Search for the cell housing the specified text and yield its (x, y) center coordinate. 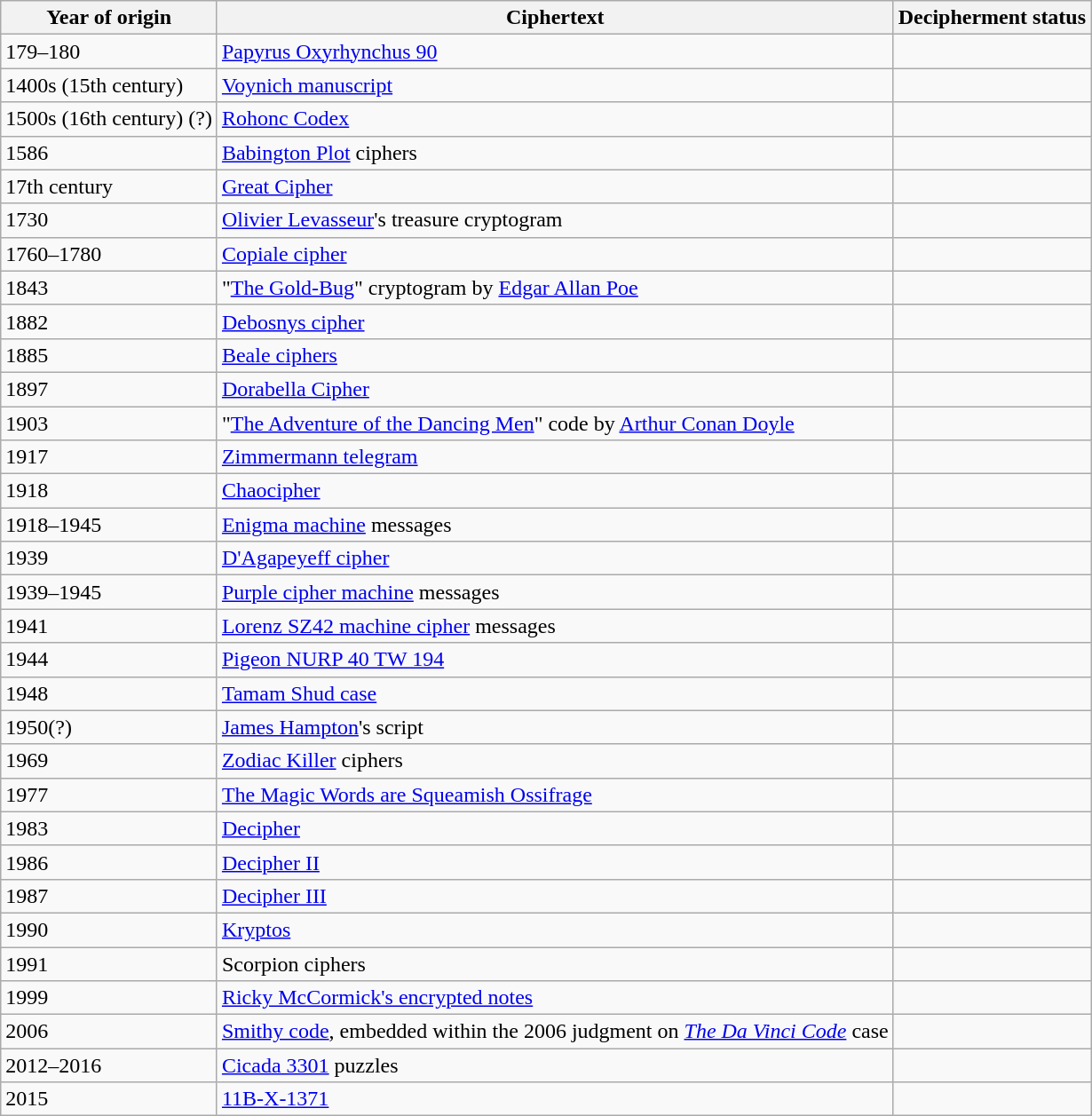
1944 (109, 660)
Tamam Shud case (555, 693)
Ricky McCormick's encrypted notes (555, 998)
1950(?) (109, 727)
1897 (109, 389)
Decipher III (555, 896)
Dorabella Cipher (555, 389)
1882 (109, 321)
1939 (109, 558)
Year of origin (109, 18)
James Hampton's script (555, 727)
Ciphertext (555, 18)
1760–1780 (109, 254)
"The Adventure of the Dancing Men" code by Arthur Conan Doyle (555, 423)
1941 (109, 626)
1991 (109, 963)
Cicada 3301 puzzles (555, 1065)
1400s (15th century) (109, 85)
1990 (109, 930)
Decipher (555, 828)
1987 (109, 896)
1986 (109, 862)
1918–1945 (109, 525)
Rohonc Codex (555, 119)
1843 (109, 288)
Decipherment status (992, 18)
1969 (109, 761)
Chaocipher (555, 491)
Beale ciphers (555, 355)
Purple cipher machine messages (555, 592)
D'Agapeyeff cipher (555, 558)
Decipher II (555, 862)
1999 (109, 998)
Pigeon NURP 40 TW 194 (555, 660)
17th century (109, 186)
1730 (109, 220)
Zimmermann telegram (555, 457)
1977 (109, 795)
Papyrus Oxyrhynchus 90 (555, 51)
1903 (109, 423)
1918 (109, 491)
11B-X-1371 (555, 1099)
1885 (109, 355)
2012–2016 (109, 1065)
Smithy code, embedded within the 2006 judgment on The Da Vinci Code case (555, 1032)
The Magic Words are Squeamish Ossifrage (555, 795)
"The Gold-Bug" cryptogram by Edgar Allan Poe (555, 288)
1500s (16th century) (?) (109, 119)
Scorpion ciphers (555, 963)
Voynich manuscript (555, 85)
179–180 (109, 51)
2006 (109, 1032)
Enigma machine messages (555, 525)
2015 (109, 1099)
Babington Plot ciphers (555, 153)
Lorenz SZ42 machine cipher messages (555, 626)
1939–1945 (109, 592)
Zodiac Killer ciphers (555, 761)
1948 (109, 693)
Debosnys cipher (555, 321)
Great Cipher (555, 186)
Copiale cipher (555, 254)
Olivier Levasseur's treasure cryptogram (555, 220)
1917 (109, 457)
1983 (109, 828)
1586 (109, 153)
Kryptos (555, 930)
